Detect which cell encompasses the target text, then output its (x, y) center coordinate. 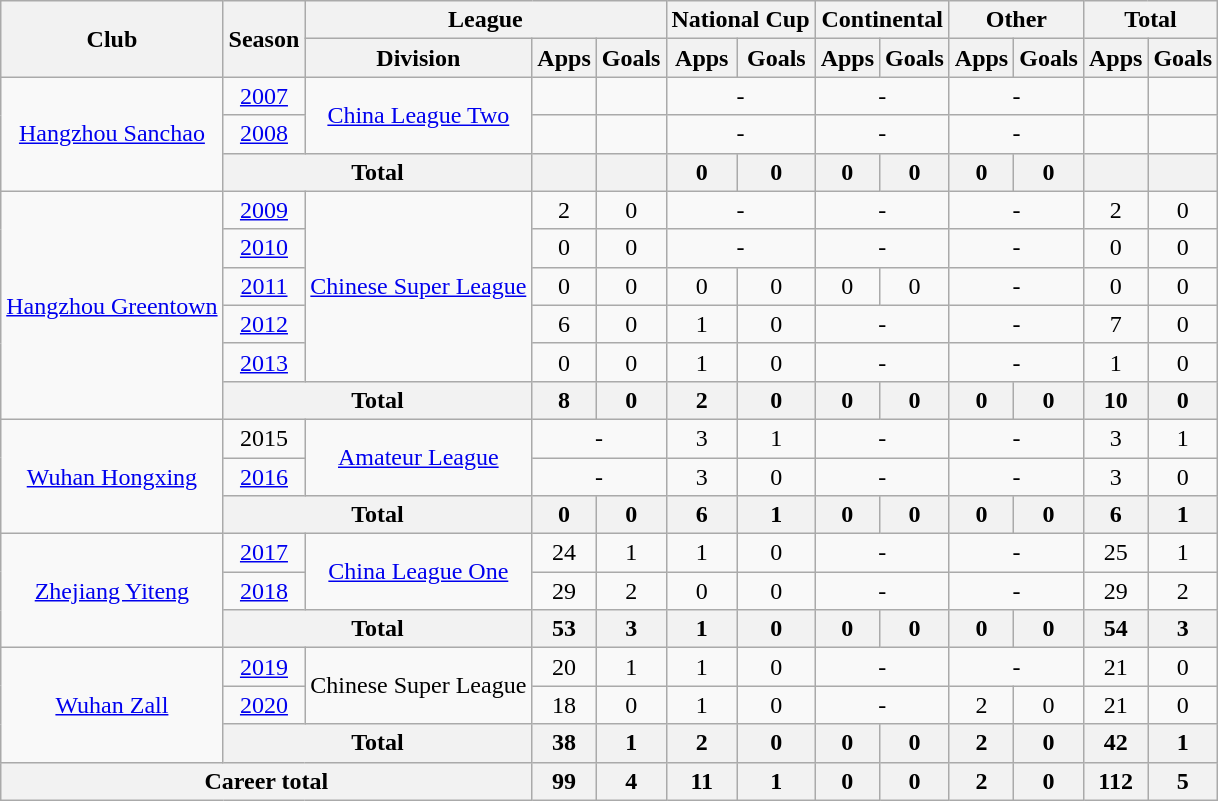
Division (418, 58)
Club (112, 39)
Amateur League (418, 457)
4 (631, 781)
7 (1115, 324)
Wuhan Hongxing (112, 476)
2011 (264, 286)
Hangzhou Sanchao (112, 134)
18 (564, 705)
2012 (264, 324)
8 (564, 400)
2009 (264, 210)
China League Two (418, 115)
2007 (264, 96)
Zhejiang Yiteng (112, 591)
2019 (264, 667)
112 (1115, 781)
China League One (418, 572)
Other (1016, 20)
54 (1115, 629)
99 (564, 781)
53 (564, 629)
National Cup (740, 20)
Continental (882, 20)
2008 (264, 134)
2020 (264, 705)
42 (1115, 743)
20 (564, 667)
Wuhan Zall (112, 705)
10 (1115, 400)
38 (564, 743)
2017 (264, 553)
Season (264, 39)
2010 (264, 248)
2015 (264, 438)
League (486, 20)
2013 (264, 362)
2016 (264, 477)
25 (1115, 553)
11 (702, 781)
5 (1183, 781)
24 (564, 553)
Hangzhou Greentown (112, 305)
Career total (266, 781)
2018 (264, 591)
